For the text-containing cell, return its midpoint in [X, Y] coordinate format. 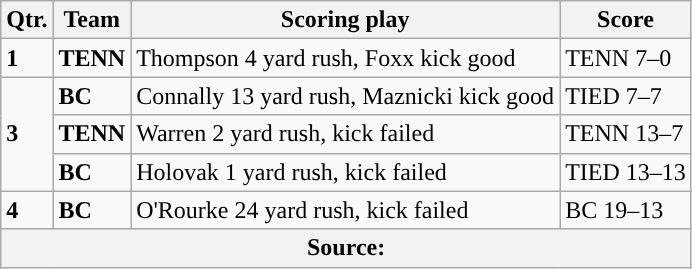
TIED 7–7 [626, 96]
Qtr. [27, 20]
Score [626, 20]
TENN 13–7 [626, 134]
1 [27, 58]
TIED 13–13 [626, 172]
Holovak 1 yard rush, kick failed [346, 172]
Scoring play [346, 20]
TENN 7–0 [626, 58]
O'Rourke 24 yard rush, kick failed [346, 210]
Connally 13 yard rush, Maznicki kick good [346, 96]
BC 19–13 [626, 210]
Warren 2 yard rush, kick failed [346, 134]
4 [27, 210]
Team [92, 20]
3 [27, 134]
Source: [346, 248]
Thompson 4 yard rush, Foxx kick good [346, 58]
